Extract the (X, Y) coordinate from the center of the cell holding the provided text.  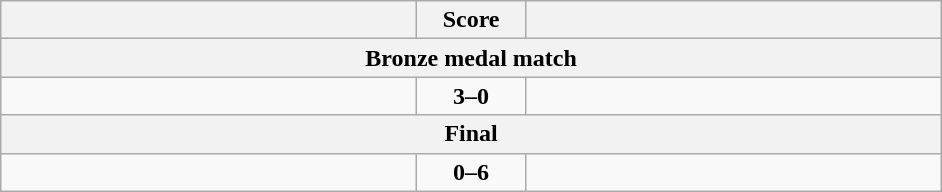
Final (472, 134)
3–0 (472, 96)
Score (472, 20)
Bronze medal match (472, 58)
0–6 (472, 172)
